Provide the [x, y] coordinate of the cell's center where the given text is located.  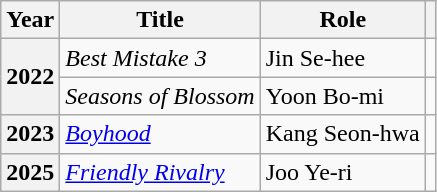
2023 [30, 134]
Joo Ye-ri [342, 172]
Best Mistake 3 [160, 58]
Friendly Rivalry [160, 172]
2025 [30, 172]
Jin Se-hee [342, 58]
Yoon Bo-mi [342, 96]
Kang Seon-hwa [342, 134]
Seasons of Blossom [160, 96]
Boyhood [160, 134]
2022 [30, 77]
Year [30, 20]
Title [160, 20]
Role [342, 20]
